For the text-containing cell, return its midpoint in [x, y] coordinate format. 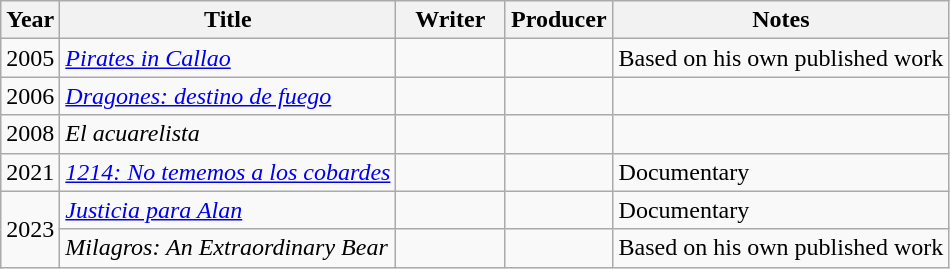
2005 [30, 58]
Pirates in Callao [228, 58]
Writer [450, 20]
Dragones: destino de fuego [228, 96]
El acuarelista [228, 134]
Year [30, 20]
Notes [781, 20]
2008 [30, 134]
Justicia para Alan [228, 210]
Title [228, 20]
2021 [30, 172]
Milagros: An Extraordinary Bear [228, 248]
1214: No tememos a los cobardes [228, 172]
Producer [560, 20]
2023 [30, 229]
2006 [30, 96]
